Scan for the cell matching the given text and deliver its (X, Y) coordinate at center. 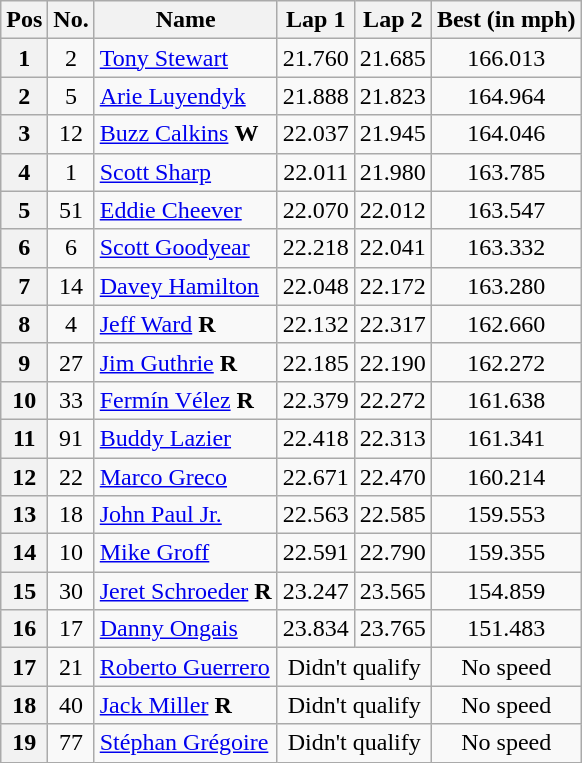
51 (71, 210)
Lap 1 (316, 20)
30 (71, 591)
22.185 (316, 362)
160.214 (506, 477)
159.355 (506, 553)
Scott Sharp (186, 172)
11 (24, 438)
Marco Greco (186, 477)
22.190 (392, 362)
22.470 (392, 477)
22.379 (316, 400)
22 (71, 477)
22.585 (392, 515)
21.823 (392, 96)
22.037 (316, 134)
22.011 (316, 172)
21 (71, 667)
13 (24, 515)
162.660 (506, 324)
161.341 (506, 438)
John Paul Jr. (186, 515)
Mike Groff (186, 553)
19 (24, 743)
40 (71, 705)
Jim Guthrie R (186, 362)
22.313 (392, 438)
21.980 (392, 172)
Tony Stewart (186, 58)
22.790 (392, 553)
22.132 (316, 324)
151.483 (506, 629)
22.671 (316, 477)
22.563 (316, 515)
154.859 (506, 591)
162.272 (506, 362)
164.046 (506, 134)
163.785 (506, 172)
22.012 (392, 210)
8 (24, 324)
33 (71, 400)
22.317 (392, 324)
23.565 (392, 591)
23.834 (316, 629)
27 (71, 362)
21.888 (316, 96)
161.638 (506, 400)
Stéphan Grégoire (186, 743)
Jeff Ward R (186, 324)
163.547 (506, 210)
22.070 (316, 210)
Buddy Lazier (186, 438)
22.272 (392, 400)
Eddie Cheever (186, 210)
3 (24, 134)
Name (186, 20)
Roberto Guerrero (186, 667)
Buzz Calkins W (186, 134)
164.964 (506, 96)
21.760 (316, 58)
163.280 (506, 286)
Arie Luyendyk (186, 96)
Scott Goodyear (186, 248)
Best (in mph) (506, 20)
91 (71, 438)
Lap 2 (392, 20)
23.247 (316, 591)
22.041 (392, 248)
22.591 (316, 553)
22.418 (316, 438)
22.218 (316, 248)
16 (24, 629)
7 (24, 286)
163.332 (506, 248)
Davey Hamilton (186, 286)
159.553 (506, 515)
Fermín Vélez R (186, 400)
Jack Miller R (186, 705)
Jeret Schroeder R (186, 591)
21.945 (392, 134)
23.765 (392, 629)
22.172 (392, 286)
21.685 (392, 58)
77 (71, 743)
Danny Ongais (186, 629)
Pos (24, 20)
15 (24, 591)
9 (24, 362)
166.013 (506, 58)
No. (71, 20)
22.048 (316, 286)
